Capture the cell that displays the provided text and extract its [x, y] central coordinate. 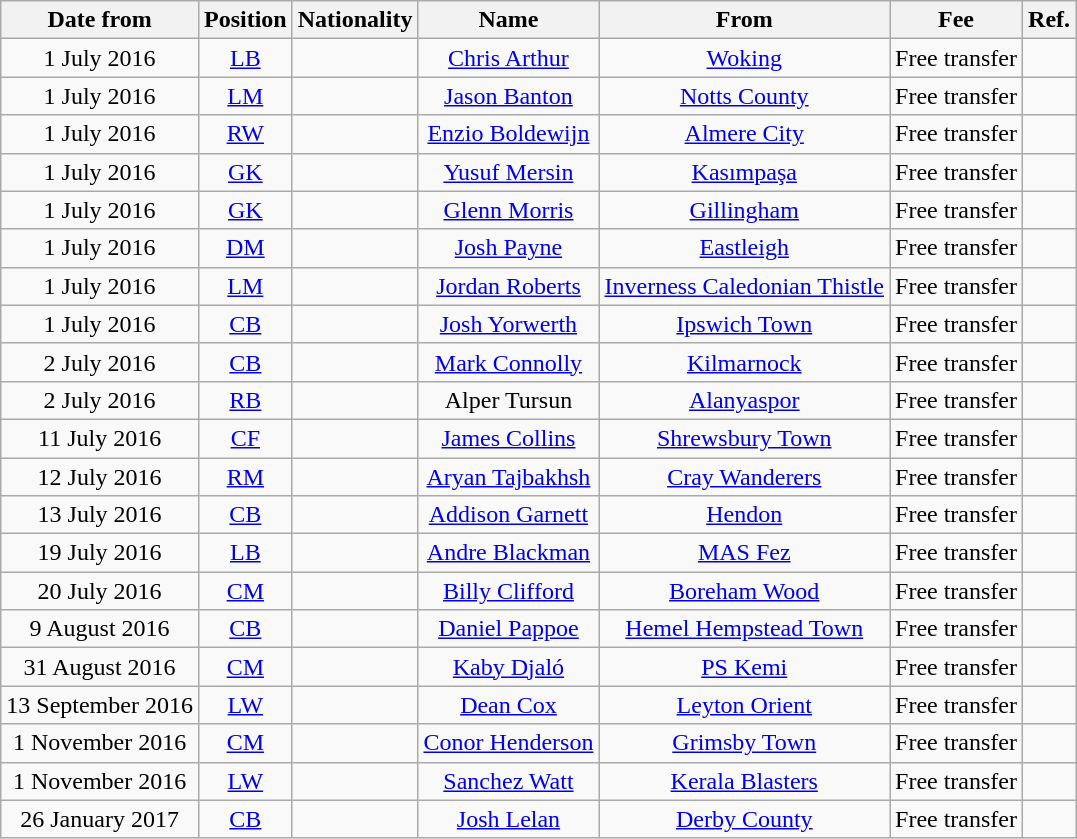
MAS Fez [744, 553]
Inverness Caledonian Thistle [744, 286]
Jordan Roberts [508, 286]
13 September 2016 [100, 705]
From [744, 20]
Aryan Tajbakhsh [508, 477]
Yusuf Mersin [508, 172]
Hendon [744, 515]
Name [508, 20]
RM [245, 477]
RB [245, 400]
26 January 2017 [100, 819]
Ref. [1050, 20]
Kasımpaşa [744, 172]
Mark Connolly [508, 362]
Josh Payne [508, 248]
Ipswich Town [744, 324]
31 August 2016 [100, 667]
Billy Clifford [508, 591]
RW [245, 134]
Woking [744, 58]
Kaby Djaló [508, 667]
Addison Garnett [508, 515]
Position [245, 20]
11 July 2016 [100, 438]
Sanchez Watt [508, 781]
Derby County [744, 819]
Cray Wanderers [744, 477]
Daniel Pappoe [508, 629]
Andre Blackman [508, 553]
Fee [956, 20]
Josh Lelan [508, 819]
Kerala Blasters [744, 781]
Nationality [355, 20]
Alper Tursun [508, 400]
Eastleigh [744, 248]
Kilmarnock [744, 362]
Gillingham [744, 210]
Leyton Orient [744, 705]
12 July 2016 [100, 477]
19 July 2016 [100, 553]
13 July 2016 [100, 515]
Dean Cox [508, 705]
Josh Yorwerth [508, 324]
Shrewsbury Town [744, 438]
James Collins [508, 438]
Jason Banton [508, 96]
DM [245, 248]
9 August 2016 [100, 629]
CF [245, 438]
Boreham Wood [744, 591]
Alanyaspor [744, 400]
Grimsby Town [744, 743]
Date from [100, 20]
20 July 2016 [100, 591]
Almere City [744, 134]
Hemel Hempstead Town [744, 629]
Conor Henderson [508, 743]
PS Kemi [744, 667]
Enzio Boldewijn [508, 134]
Chris Arthur [508, 58]
Notts County [744, 96]
Glenn Morris [508, 210]
